For the text-containing cell, return its midpoint in [x, y] coordinate format. 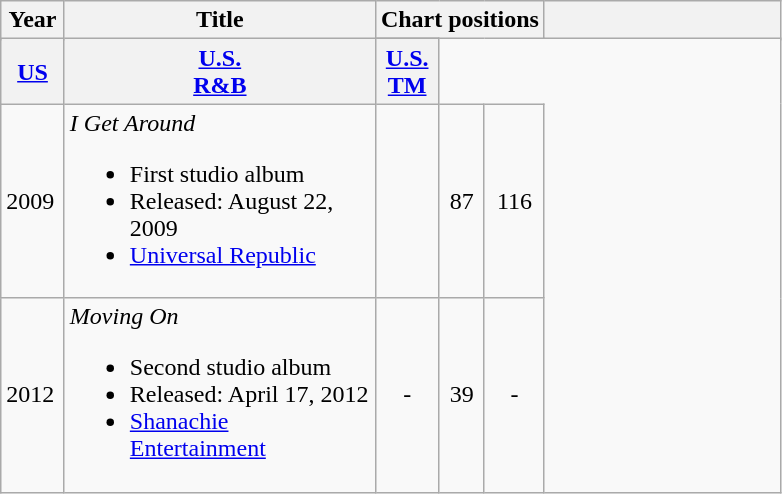
U.S.R&B [220, 72]
U.S.TM [407, 72]
87 [462, 201]
Chart positions [460, 20]
I Get AroundFirst studio albumReleased: August 22, 2009Universal Republic [220, 201]
116 [514, 201]
Year [33, 20]
2012 [33, 395]
US [33, 72]
Moving OnSecond studio albumReleased: April 17, 2012Shanachie Entertainment [220, 395]
2009 [33, 201]
39 [462, 395]
Title [220, 20]
